Find where the given text appears and provide that cell's center as (x, y) coordinate. 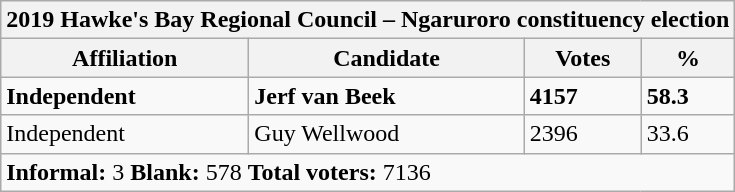
2019 Hawke's Bay Regional Council – Ngaruroro constituency election (368, 20)
Affiliation (125, 58)
Votes (582, 58)
58.3 (688, 96)
Guy Wellwood (387, 134)
Informal: 3 Blank: 578 Total voters: 7136 (368, 172)
Candidate (387, 58)
2396 (582, 134)
33.6 (688, 134)
% (688, 58)
Jerf van Beek (387, 96)
4157 (582, 96)
